Identify which cell holds the provided text, then report its (X, Y) central coordinate. 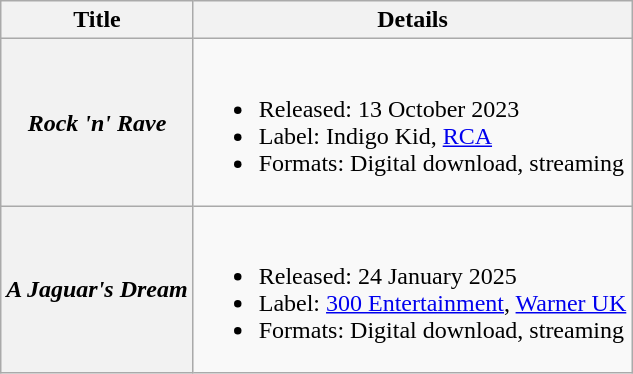
Released: 13 October 2023Label: Indigo Kid, RCAFormats: Digital download, streaming (412, 122)
Title (97, 20)
Details (412, 20)
Rock 'n' Rave (97, 122)
Released: 24 January 2025Label: 300 Entertainment, Warner UKFormats: Digital download, streaming (412, 290)
A Jaguar's Dream (97, 290)
